Provide the [x, y] coordinate of the cell's center where the given text is located.  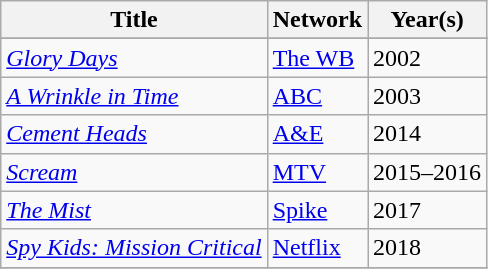
Spy Kids: Mission Critical [134, 248]
A Wrinkle in Time [134, 96]
2003 [428, 96]
2014 [428, 134]
ABC [317, 96]
Scream [134, 172]
2015–2016 [428, 172]
A&E [317, 134]
The Mist [134, 210]
Cement Heads [134, 134]
Spike [317, 210]
2018 [428, 248]
2017 [428, 210]
Glory Days [134, 58]
Title [134, 20]
Year(s) [428, 20]
Network [317, 20]
2002 [428, 58]
Netflix [317, 248]
The WB [317, 58]
MTV [317, 172]
